Provide the (x, y) coordinate of the cell's center where the given text is located.  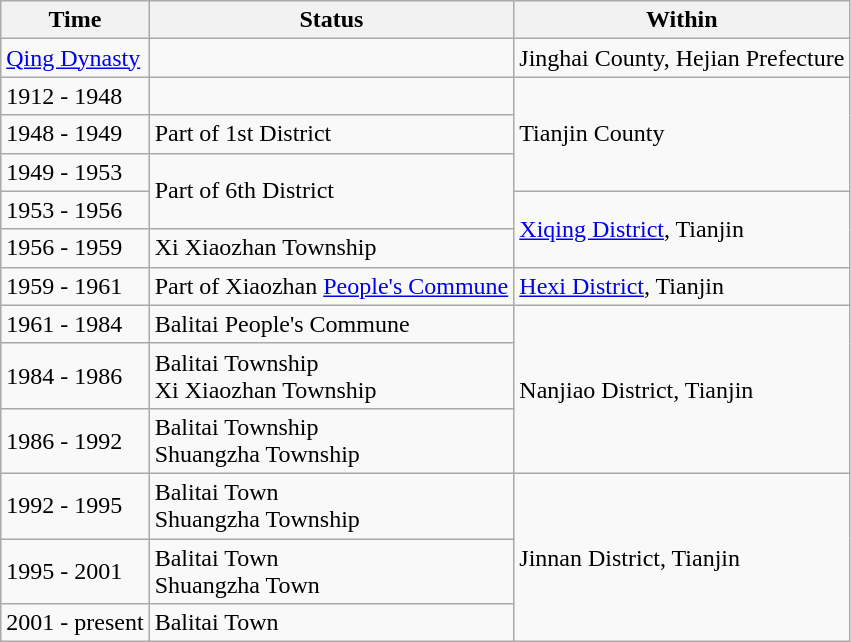
Time (75, 20)
Status (332, 20)
Xiqing District, Tianjin (682, 229)
1961 - 1984 (75, 324)
1986 - 1992 (75, 440)
Part of Xiaozhan People's Commune (332, 286)
Jinnan District, Tianjin (682, 557)
Part of 1st District (332, 134)
1949 - 1953 (75, 172)
Hexi District, Tianjin (682, 286)
Jinghai County, Hejian Prefecture (682, 58)
Part of 6th District (332, 191)
Xi Xiaozhan Township (332, 248)
Qing Dynasty (75, 58)
1984 - 1986 (75, 376)
1959 - 1961 (75, 286)
Balitai TownshipShuangzha Township (332, 440)
1953 - 1956 (75, 210)
Nanjiao District, Tianjin (682, 389)
1995 - 2001 (75, 570)
1956 - 1959 (75, 248)
1992 - 1995 (75, 506)
Balitai TownShuangzha Township (332, 506)
1948 - 1949 (75, 134)
Within (682, 20)
Balitai People's Commune (332, 324)
Tianjin County (682, 134)
2001 - present (75, 623)
Balitai TownShuangzha Town (332, 570)
Balitai TownshipXi Xiaozhan Township (332, 376)
1912 - 1948 (75, 96)
Balitai Town (332, 623)
